Pinpoint the cell where the given text exists, returning its (x, y) midpoint coordinate. 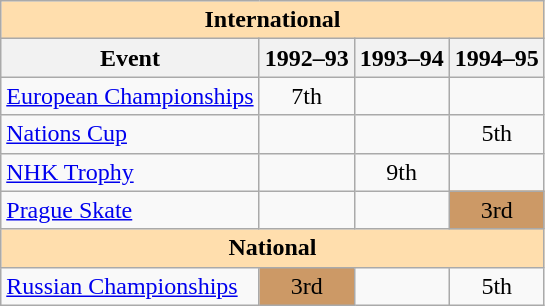
1993–94 (402, 58)
International (273, 20)
Russian Championships (130, 286)
Event (130, 58)
1994–95 (496, 58)
National (273, 248)
Prague Skate (130, 210)
Nations Cup (130, 134)
7th (306, 96)
NHK Trophy (130, 172)
1992–93 (306, 58)
9th (402, 172)
European Championships (130, 96)
